Capture the cell that displays the provided text and extract its (X, Y) central coordinate. 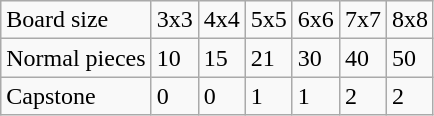
10 (174, 58)
5x5 (268, 20)
40 (362, 58)
21 (268, 58)
Board size (76, 20)
Normal pieces (76, 58)
8x8 (410, 20)
7x7 (362, 20)
30 (316, 58)
50 (410, 58)
4x4 (222, 20)
15 (222, 58)
6x6 (316, 20)
3x3 (174, 20)
Capstone (76, 96)
